Find where the given text appears and provide that cell's center as (x, y) coordinate. 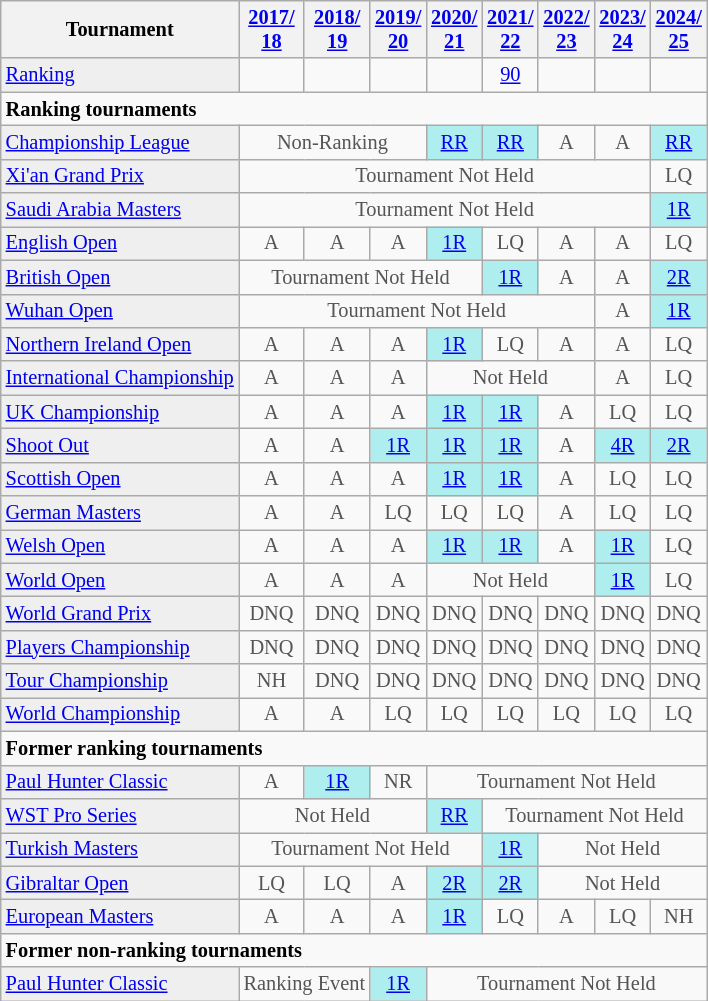
Players Championship (120, 647)
2021/22 (510, 29)
NR (398, 782)
Former ranking tournaments (354, 748)
Scottish Open (120, 479)
Non-Ranking (333, 142)
2019/20 (398, 29)
Turkish Masters (120, 849)
4R (622, 445)
Wuhan Open (120, 311)
2017/18 (272, 29)
Xi'an Grand Prix (120, 176)
UK Championship (120, 412)
2023/24 (622, 29)
European Masters (120, 916)
Saudi Arabia Masters (120, 210)
Northern Ireland Open (120, 344)
Former non-ranking tournaments (354, 950)
World Championship (120, 714)
Gibraltar Open (120, 883)
Ranking (120, 75)
2024/25 (679, 29)
World Grand Prix (120, 613)
Tournament (120, 29)
Championship League (120, 142)
2018/19 (337, 29)
Welsh Open (120, 546)
90 (510, 75)
Shoot Out (120, 445)
International Championship (120, 378)
2022/23 (566, 29)
English Open (120, 243)
British Open (120, 277)
Tour Championship (120, 681)
2020/21 (454, 29)
German Masters (120, 513)
Ranking Event (304, 984)
WST Pro Series (120, 815)
Ranking tournaments (354, 109)
World Open (120, 580)
